Capture the cell that displays the provided text and extract its (X, Y) central coordinate. 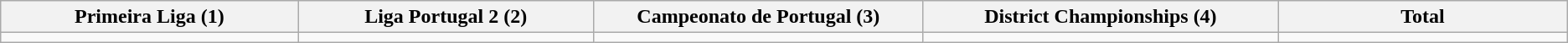
Primeira Liga (1) (149, 17)
Liga Portugal 2 (2) (446, 17)
Campeonato de Portugal (3) (758, 17)
District Championships (4) (1101, 17)
Total (1423, 17)
